Provide the [x, y] coordinate of the cell's center where the given text is located.  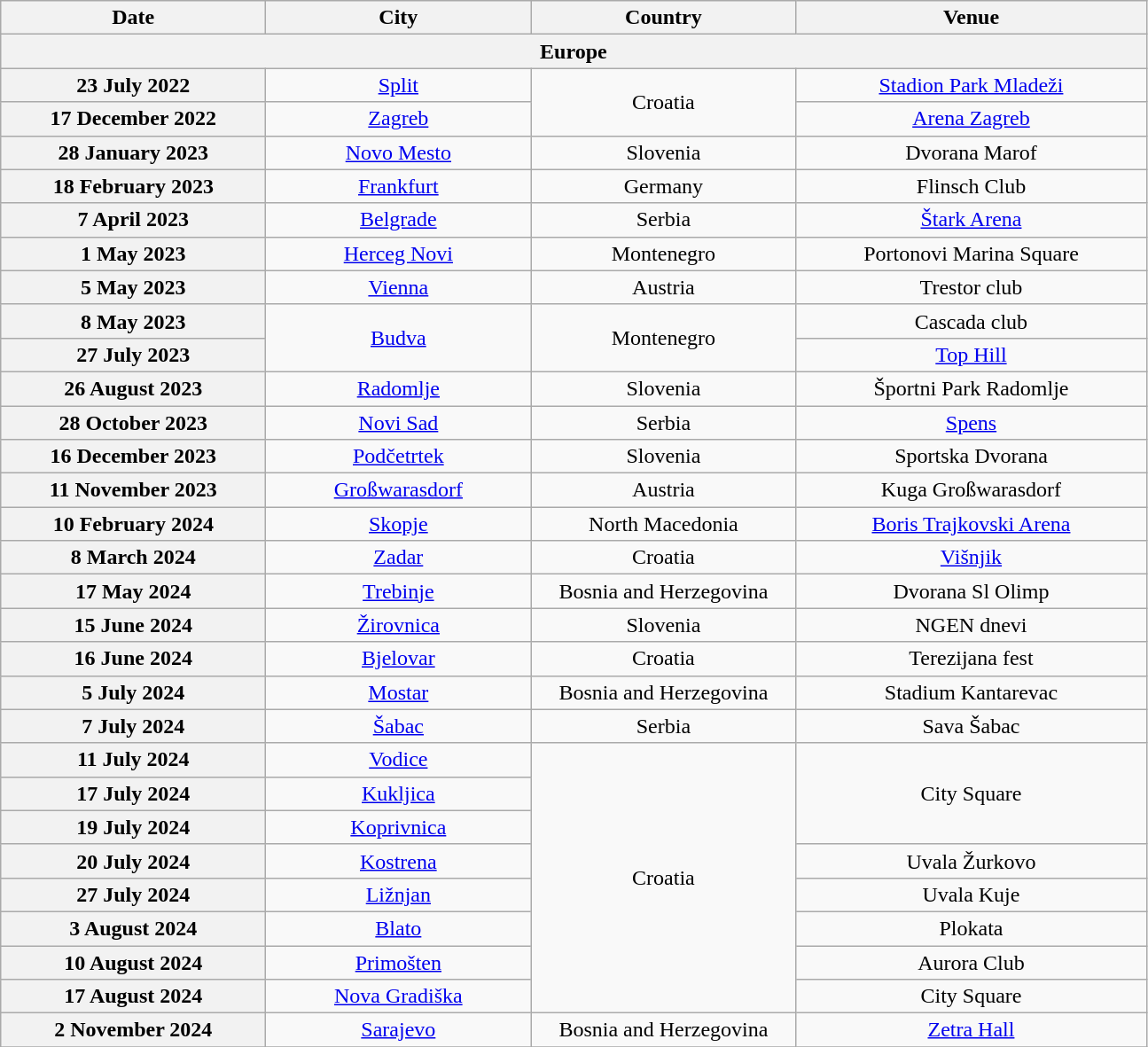
Uvala Kuje [972, 895]
Novi Sad [399, 423]
17 July 2024 [133, 793]
Boris Trajkovski Arena [972, 524]
15 June 2024 [133, 625]
2 November 2024 [133, 1030]
Germany [663, 186]
Cascada club [972, 321]
Primošten [399, 962]
19 July 2024 [133, 827]
Kuga Großwarasdorf [972, 490]
Zadar [399, 558]
26 August 2023 [133, 388]
Trestor club [972, 287]
Dvorana Sl Olimp [972, 591]
3 August 2024 [133, 928]
Kukljica [399, 793]
7 July 2024 [133, 726]
Nova Gradiška [399, 996]
Bjelovar [399, 659]
Plokata [972, 928]
16 December 2023 [133, 457]
18 February 2023 [133, 186]
Belgrade [399, 220]
7 April 2023 [133, 220]
Zetra Hall [972, 1030]
Country [663, 18]
5 May 2023 [133, 287]
8 March 2024 [133, 558]
17 May 2024 [133, 591]
28 January 2023 [133, 152]
Budva [399, 338]
17 December 2022 [133, 119]
Žirovnica [399, 625]
Kostrena [399, 861]
Europe [574, 51]
Šabac [399, 726]
5 July 2024 [133, 692]
Uvala Žurkovo [972, 861]
28 October 2023 [133, 423]
Sportska Dvorana [972, 457]
27 July 2023 [133, 355]
Radomlje [399, 388]
Trebinje [399, 591]
Štark Arena [972, 220]
Venue [972, 18]
Stadion Park Mladeži [972, 85]
Koprivnica [399, 827]
Vienna [399, 287]
North Macedonia [663, 524]
Herceg Novi [399, 254]
Vodice [399, 760]
10 August 2024 [133, 962]
20 July 2024 [133, 861]
11 July 2024 [133, 760]
Športni Park Radomlje [972, 388]
Novo Mesto [399, 152]
8 May 2023 [133, 321]
Date [133, 18]
Arena Zagreb [972, 119]
Terezijana fest [972, 659]
Podčetrtek [399, 457]
City [399, 18]
1 May 2023 [133, 254]
NGEN dnevi [972, 625]
Großwarasdorf [399, 490]
Flinsch Club [972, 186]
Top Hill [972, 355]
Spens [972, 423]
Portonovi Marina Square [972, 254]
Zagreb [399, 119]
Ližnjan [399, 895]
Sarajevo [399, 1030]
Skopje [399, 524]
17 August 2024 [133, 996]
Sava Šabac [972, 726]
Dvorana Marof [972, 152]
Mostar [399, 692]
Aurora Club [972, 962]
Frankfurt [399, 186]
16 June 2024 [133, 659]
Stadium Kantarevac [972, 692]
10 February 2024 [133, 524]
Blato [399, 928]
Split [399, 85]
Višnjik [972, 558]
27 July 2024 [133, 895]
23 July 2022 [133, 85]
11 November 2023 [133, 490]
